Identify which cell holds the provided text, then report its [x, y] central coordinate. 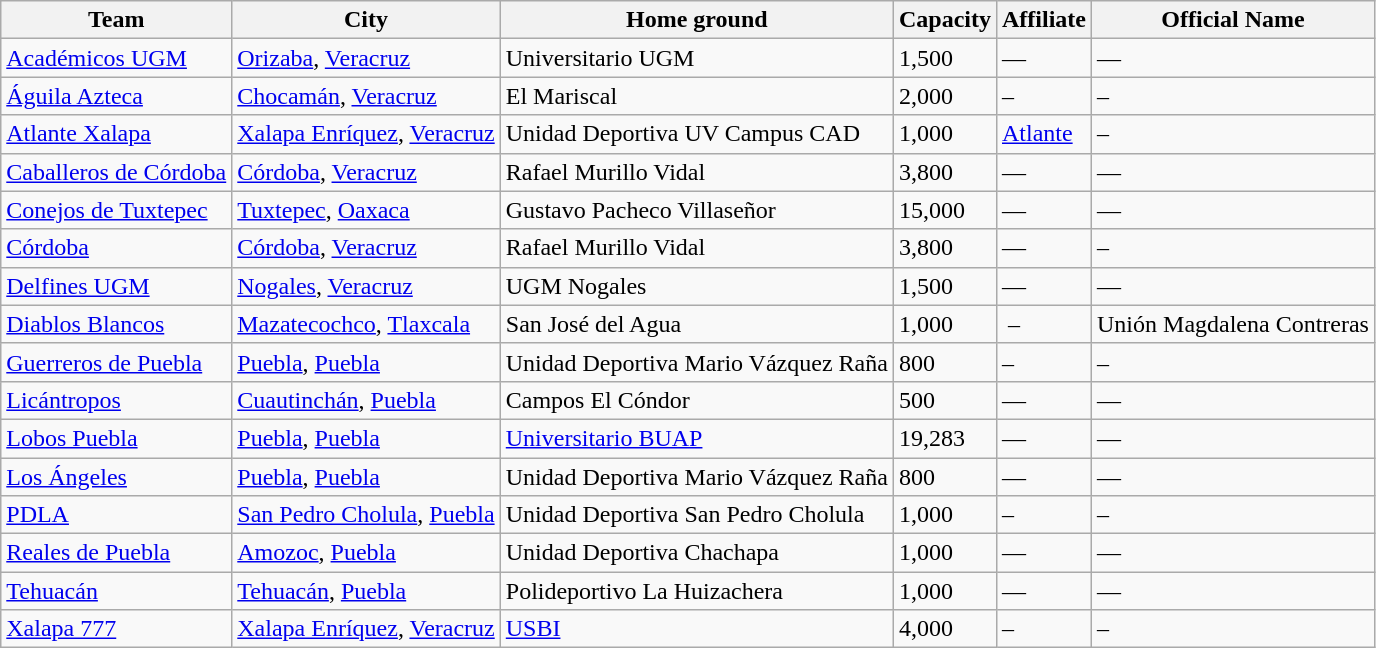
4,000 [944, 629]
USBI [696, 629]
Águila Azteca [116, 96]
Lobos Puebla [116, 438]
Diablos Blancos [116, 324]
Capacity [944, 20]
Atlante Xalapa [116, 134]
2,000 [944, 96]
UGM Nogales [696, 286]
Mazatecochco, Tlaxcala [366, 324]
PDLA [116, 515]
Unión Magdalena Contreras [1234, 324]
Xalapa 777 [116, 629]
Córdoba [116, 248]
Campos El Cóndor [696, 400]
Guerreros de Puebla [116, 362]
Unidad Deportiva San Pedro Cholula [696, 515]
City [366, 20]
15,000 [944, 210]
Home ground [696, 20]
Delfines UGM [116, 286]
Chocamán, Veracruz [366, 96]
Orizaba, Veracruz [366, 58]
El Mariscal [696, 96]
Polideportivo La Huizachera [696, 591]
Affiliate [1044, 20]
Tehuacán [116, 591]
Official Name [1234, 20]
Amozoc, Puebla [366, 553]
Unidad Deportiva UV Campus CAD [696, 134]
Licántropos [116, 400]
Cuautinchán, Puebla [366, 400]
Tehuacán, Puebla [366, 591]
Caballeros de Córdoba [116, 172]
500 [944, 400]
Universitario UGM [696, 58]
Tuxtepec, Oaxaca [366, 210]
San José del Agua [696, 324]
Team [116, 20]
Académicos UGM [116, 58]
Universitario BUAP [696, 438]
Conejos de Tuxtepec [116, 210]
San Pedro Cholula, Puebla [366, 515]
Nogales, Veracruz [366, 286]
Atlante [1044, 134]
Los Ángeles [116, 477]
Unidad Deportiva Chachapa [696, 553]
Gustavo Pacheco Villaseñor [696, 210]
Reales de Puebla [116, 553]
19,283 [944, 438]
